Output the (X, Y) coordinate of the center of the cell containing the given text.  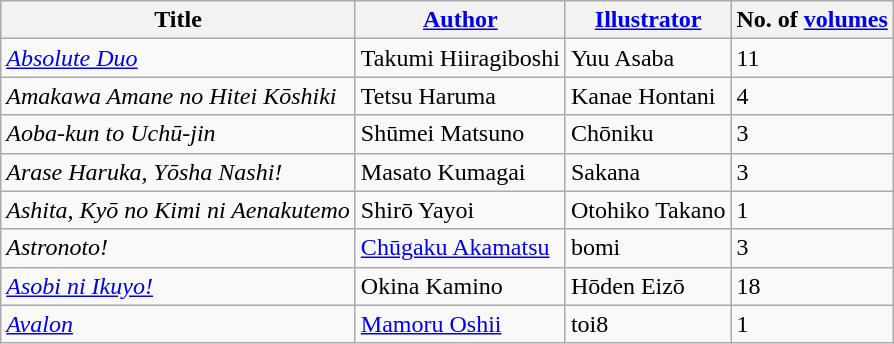
Shūmei Matsuno (460, 134)
Astronoto! (178, 248)
Takumi Hiiragiboshi (460, 58)
11 (812, 58)
Chūgaku Akamatsu (460, 248)
Masato Kumagai (460, 172)
Chōniku (648, 134)
Kanae Hontani (648, 96)
Shirō Yayoi (460, 210)
Yuu Asaba (648, 58)
Okina Kamino (460, 286)
Aoba-kun to Uchū-jin (178, 134)
Asobi ni Ikuyo! (178, 286)
Absolute Duo (178, 58)
Author (460, 20)
bomi (648, 248)
Ashita, Kyō no Kimi ni Aenakutemo (178, 210)
4 (812, 96)
Sakana (648, 172)
Tetsu Haruma (460, 96)
toi8 (648, 324)
Title (178, 20)
Hōden Eizō (648, 286)
18 (812, 286)
Illustrator (648, 20)
Arase Haruka, Yōsha Nashi! (178, 172)
Otohiko Takano (648, 210)
No. of volumes (812, 20)
Amakawa Amane no Hitei Kōshiki (178, 96)
Avalon (178, 324)
Mamoru Oshii (460, 324)
